Return (x, y) of the center of cell containing provided text 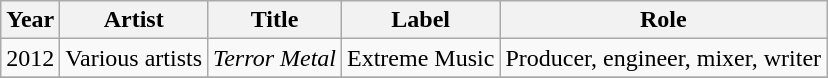
Extreme Music (421, 58)
Artist (134, 20)
2012 (30, 58)
Various artists (134, 58)
Role (664, 20)
Label (421, 20)
Producer, engineer, mixer, writer (664, 58)
Terror Metal (275, 58)
Year (30, 20)
Title (275, 20)
